Identify which cell holds the provided text, then report its [x, y] central coordinate. 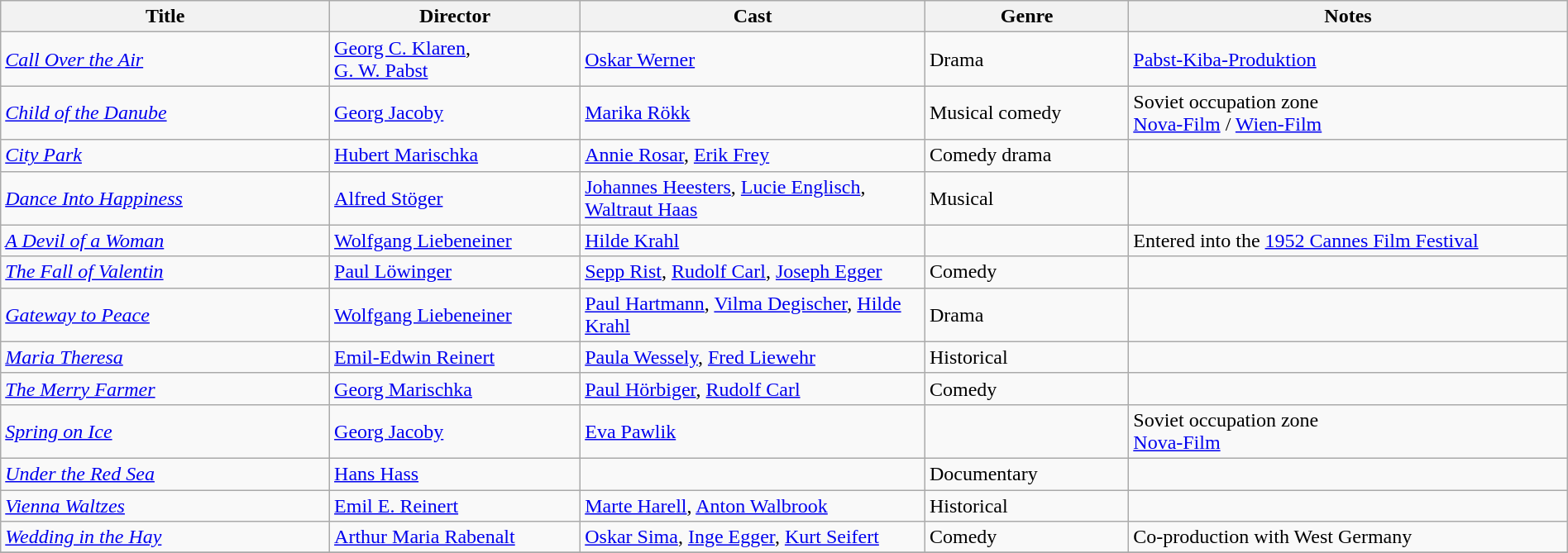
Cast [753, 17]
Hilde Krahl [753, 241]
Director [455, 17]
Maria Theresa [165, 357]
Gateway to Peace [165, 314]
Comedy drama [1026, 155]
Arthur Maria Rabenalt [455, 537]
Paul Hartmann, Vilma Degischer, Hilde Krahl [753, 314]
Sepp Rist, Rudolf Carl, Joseph Egger [753, 272]
The Fall of Valentin [165, 272]
Soviet occupation zone Nova-Film [1348, 431]
The Merry Farmer [165, 389]
A Devil of a Woman [165, 241]
Musical [1026, 198]
Emil-Edwin Reinert [455, 357]
City Park [165, 155]
Georg Marischka [455, 389]
Under the Red Sea [165, 474]
Marte Harell, Anton Walbrook [753, 505]
Paul Löwinger [455, 272]
Hans Hass [455, 474]
Title [165, 17]
Musical comedy [1026, 112]
Child of the Danube [165, 112]
Spring on Ice [165, 431]
Dance Into Happiness [165, 198]
Hubert Marischka [455, 155]
Annie Rosar, Erik Frey [753, 155]
Call Over the Air [165, 60]
Documentary [1026, 474]
Georg C. Klaren, G. W. Pabst [455, 60]
Vienna Waltzes [165, 505]
Co-production with West Germany [1348, 537]
Soviet occupation zone Nova-Film / Wien-Film [1348, 112]
Oskar Werner [753, 60]
Genre [1026, 17]
Alfred Stöger [455, 198]
Wedding in the Hay [165, 537]
Marika Rökk [753, 112]
Pabst-Kiba-Produktion [1348, 60]
Notes [1348, 17]
Paul Hörbiger, Rudolf Carl [753, 389]
Emil E. Reinert [455, 505]
Entered into the 1952 Cannes Film Festival [1348, 241]
Eva Pawlik [753, 431]
Johannes Heesters, Lucie Englisch, Waltraut Haas [753, 198]
Oskar Sima, Inge Egger, Kurt Seifert [753, 537]
Paula Wessely, Fred Liewehr [753, 357]
